From the cell containing the given text, extract its center point as [x, y] coordinate. 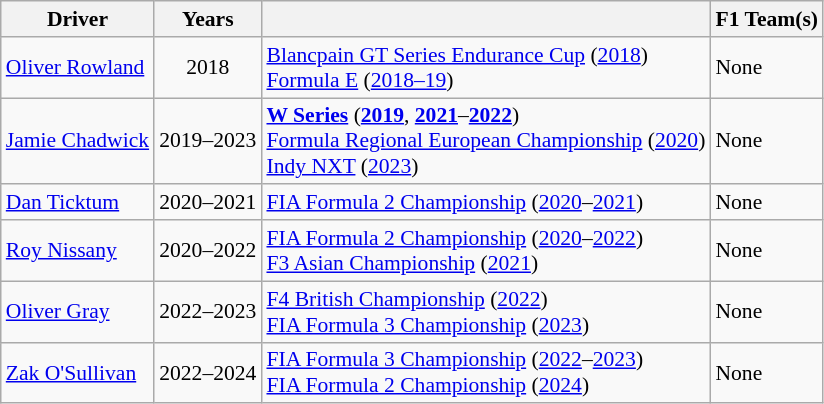
2022–2023 [208, 312]
Driver [78, 19]
Jamie Chadwick [78, 142]
Zak O'Sullivan [78, 372]
F1 Team(s) [766, 19]
Dan Ticktum [78, 203]
2022–2024 [208, 372]
Oliver Gray [78, 312]
Blancpain GT Series Endurance Cup (2018)Formula E (2018–19) [486, 68]
2020–2022 [208, 250]
Years [208, 19]
F4 British Championship (2022)FIA Formula 3 Championship (2023) [486, 312]
2018 [208, 68]
2019–2023 [208, 142]
W Series (2019, 2021–2022)Formula Regional European Championship (2020)Indy NXT (2023) [486, 142]
Roy Nissany [78, 250]
Oliver Rowland [78, 68]
FIA Formula 2 Championship (2020–2021) [486, 203]
FIA Formula 2 Championship (2020–2022)F3 Asian Championship (2021) [486, 250]
2020–2021 [208, 203]
FIA Formula 3 Championship (2022–2023)FIA Formula 2 Championship (2024) [486, 372]
